From the cell containing the given text, extract its center point as (X, Y) coordinate. 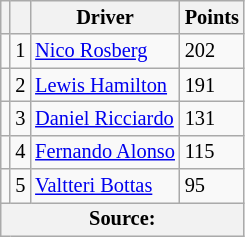
3 (20, 118)
Nico Rosberg (105, 51)
2 (20, 85)
Lewis Hamilton (105, 85)
4 (20, 152)
5 (20, 186)
1 (20, 51)
Points (212, 17)
Driver (105, 17)
95 (212, 186)
115 (212, 152)
Daniel Ricciardo (105, 118)
131 (212, 118)
Source: (122, 219)
Fernando Alonso (105, 152)
Valtteri Bottas (105, 186)
191 (212, 85)
202 (212, 51)
